Scan for the cell matching the given text and deliver its [X, Y] coordinate at center. 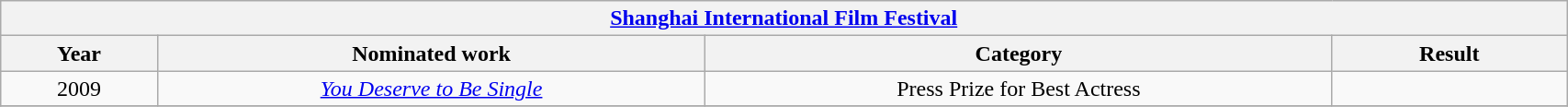
Result [1450, 53]
2009 [79, 89]
Shanghai International Film Festival [784, 18]
Press Prize for Best Actress [1019, 89]
Year [79, 53]
Category [1019, 53]
Nominated work [432, 53]
You Deserve to Be Single [432, 89]
